Pinpoint the cell where the given text exists, returning its [x, y] midpoint coordinate. 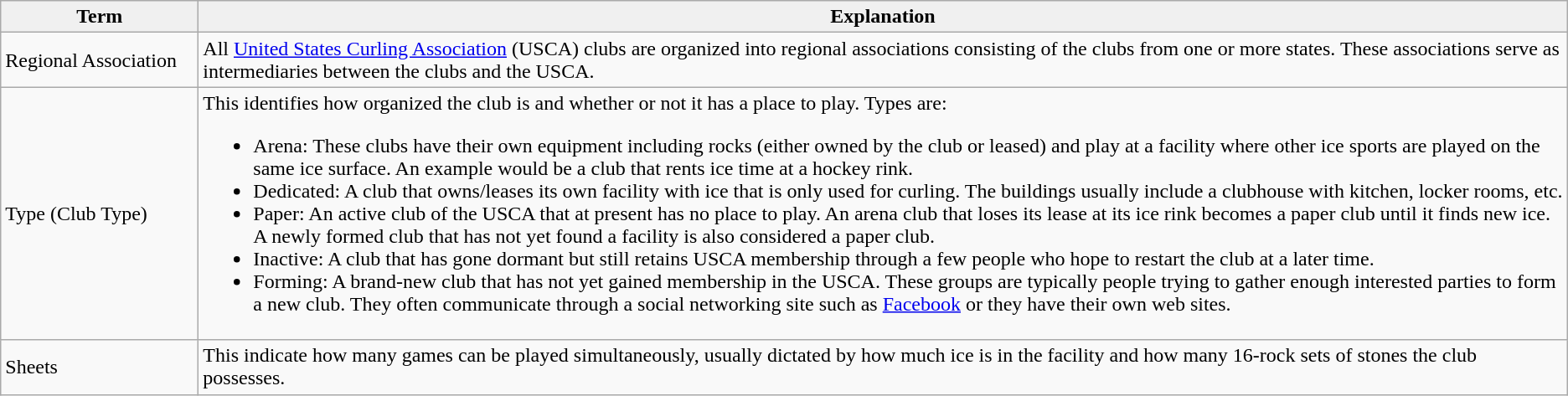
Sheets [100, 367]
Explanation [883, 17]
Regional Association [100, 60]
Type (Club Type) [100, 213]
Term [100, 17]
